Output the (X, Y) coordinate of the center of the cell containing the given text.  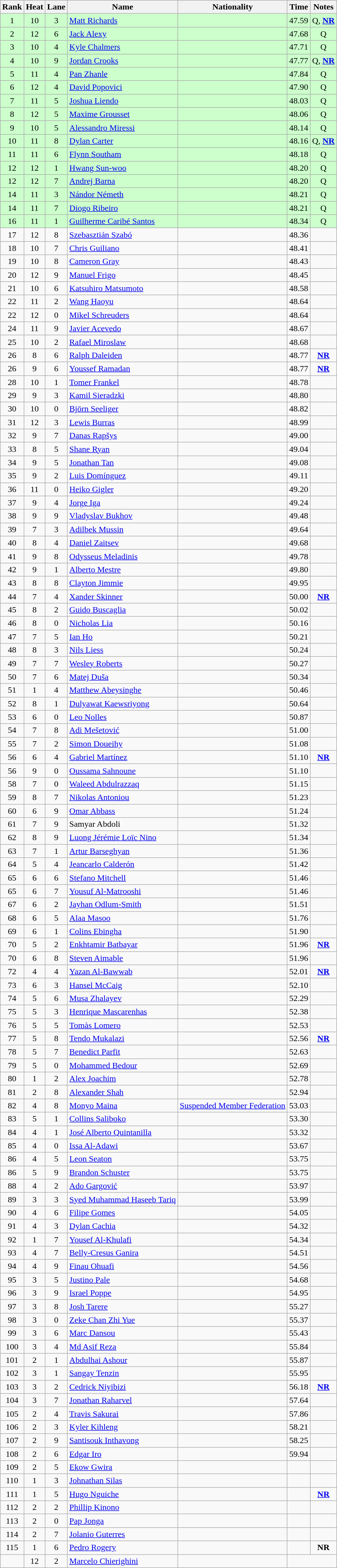
102 (12, 1373)
Phillip Kinono (123, 1507)
50.87 (299, 717)
24 (12, 328)
Kamil Sieradzki (123, 396)
74 (12, 998)
100 (12, 1347)
96 (12, 1293)
48.06 (299, 114)
Katsuhiro Matsumoto (123, 288)
48.16 (299, 141)
47 (12, 637)
Steven Aimable (123, 958)
49.04 (299, 449)
84 (12, 1132)
Leo Nolles (123, 717)
Marc Dansou (123, 1333)
81 (12, 1092)
80 (12, 1079)
53.03 (299, 1106)
Stefano Mitchell (123, 878)
52.56 (299, 1039)
Santisouk Inthavong (123, 1440)
Md Asif Reza (123, 1347)
Kyle Chalmers (123, 47)
Marcelo Chierighini (123, 1561)
Youssef Ramadan (123, 369)
Syed Muhammad Haseeb Tariq (123, 1199)
Dulyawat Kaewsriyong (123, 704)
55.95 (299, 1373)
52.63 (299, 1052)
Yousef Al-Khulafi (123, 1239)
Heiko Gigler (123, 489)
72 (12, 971)
92 (12, 1239)
Clayton Jimmie (123, 583)
Abdulhai Ashour (123, 1360)
78 (12, 1052)
Nándor Németh (123, 195)
53.97 (299, 1186)
Björn Seeliger (123, 409)
Szebasztián Szabó (123, 235)
105 (12, 1413)
Edgar Iro (123, 1454)
48.36 (299, 235)
112 (12, 1507)
53 (12, 717)
Notes (323, 7)
49.78 (299, 556)
90 (12, 1213)
31 (12, 422)
52.53 (299, 1025)
Lane (56, 7)
Xander Skinner (123, 597)
Dylan Cachia (123, 1226)
Tomàs Lomero (123, 1025)
53.99 (299, 1199)
Filipe Gomes (123, 1213)
Samyar Abdoli (123, 824)
48.03 (299, 101)
49 (12, 663)
Collins Saliboko (123, 1119)
36 (12, 489)
48.45 (299, 275)
54.95 (299, 1293)
Mohammed Bedour (123, 1065)
51.23 (299, 797)
50.27 (299, 663)
Waleed Abdulrazzaq (123, 784)
50.24 (299, 650)
69 (12, 931)
49.80 (299, 569)
46 (12, 623)
51.90 (299, 931)
77 (12, 1039)
David Popovici (123, 87)
47.90 (299, 87)
41 (12, 556)
50.02 (299, 610)
Jeancarlo Calderón (123, 864)
34 (12, 462)
94 (12, 1266)
Heat (35, 7)
Finau Ohuafi (123, 1266)
54.56 (299, 1266)
Pan Zhanle (123, 74)
Jonathan Tan (123, 462)
54.32 (299, 1226)
47.71 (299, 47)
20 (12, 275)
99 (12, 1333)
Alex Joachim (123, 1079)
Diogo Ribeiro (123, 208)
40 (12, 543)
47.68 (299, 34)
Rank (12, 7)
Justino Pale (123, 1280)
Enkhtamir Batbayar (123, 945)
48.78 (299, 382)
88 (12, 1186)
Wang Haoyu (123, 302)
51.24 (299, 811)
61 (12, 824)
93 (12, 1253)
Ralph Daleiden (123, 355)
19 (12, 262)
48.14 (299, 127)
Nicholas Lia (123, 623)
49.08 (299, 462)
85 (12, 1146)
Nationality (232, 7)
Jordan Crooks (123, 61)
108 (12, 1454)
54.05 (299, 1213)
54 (12, 730)
83 (12, 1119)
42 (12, 569)
Luis Domínguez (123, 476)
Alberto Mestre (123, 569)
48.68 (299, 342)
64 (12, 864)
51.08 (299, 744)
Suspended Member Federation (232, 1106)
48.41 (299, 248)
Yazan Al-Bawwab (123, 971)
79 (12, 1065)
Oussama Sahnoune (123, 770)
110 (12, 1481)
Omar Abbass (123, 811)
Jolanio Guterres (123, 1534)
Benedict Parfit (123, 1052)
49.24 (299, 503)
73 (12, 985)
52.78 (299, 1079)
53.30 (299, 1119)
Alaa Masoo (123, 918)
49.95 (299, 583)
53.67 (299, 1146)
33 (12, 449)
62 (12, 838)
28 (12, 382)
55.27 (299, 1306)
52.29 (299, 998)
Hugo Nguiche (123, 1494)
54.34 (299, 1239)
17 (12, 235)
49.64 (299, 529)
21 (12, 288)
56.18 (299, 1387)
51.00 (299, 730)
97 (12, 1306)
Sangay Tenzin (123, 1373)
Joshua Liendo (123, 101)
50.46 (299, 690)
25 (12, 342)
113 (12, 1521)
55.43 (299, 1333)
Javier Acevedo (123, 328)
55 (12, 744)
Jorge Iga (123, 503)
52.01 (299, 971)
Guilherme Caribé Santos (123, 221)
Josh Tarere (123, 1306)
54.51 (299, 1253)
60 (12, 811)
Chris Guiliano (123, 248)
58.21 (299, 1427)
Luong Jérémie Loïc Nino (123, 838)
Mikel Schreuders (123, 315)
50.64 (299, 704)
José Alberto Quintanilla (123, 1132)
Matt Richards (123, 20)
Vladyslav Bukhov (123, 516)
Colins Ebingha (123, 931)
Matthew Abeysinghe (123, 690)
29 (12, 396)
Andrej Barna (123, 181)
Pedro Rogery (123, 1548)
109 (12, 1467)
91 (12, 1226)
32 (12, 436)
16 (12, 221)
45 (12, 610)
55.84 (299, 1347)
Danas Rapšys (123, 436)
Adilbek Mussin (123, 529)
111 (12, 1494)
39 (12, 529)
115 (12, 1548)
57.86 (299, 1413)
Tomer Frankel (123, 382)
Cameron Gray (123, 262)
51.42 (299, 864)
48.67 (299, 328)
114 (12, 1534)
95 (12, 1280)
51.15 (299, 784)
47.84 (299, 74)
Jayhan Odlum-Smith (123, 905)
59.94 (299, 1454)
67 (12, 905)
Flynn Southam (123, 154)
82 (12, 1106)
52.38 (299, 1012)
50.00 (299, 597)
Cedrick Niyibizi (123, 1387)
101 (12, 1360)
Pap Jonga (123, 1521)
Travis Sakurai (123, 1413)
48 (12, 650)
58.25 (299, 1440)
Wesley Roberts (123, 663)
53.32 (299, 1132)
55.37 (299, 1320)
48.34 (299, 221)
Kyler Kihleng (123, 1427)
44 (12, 597)
51.36 (299, 851)
107 (12, 1440)
Leon Seaton (123, 1159)
Rafael Miroslaw (123, 342)
51.51 (299, 905)
48.80 (299, 396)
58 (12, 784)
49.48 (299, 516)
Odysseus Meladinis (123, 556)
55.87 (299, 1360)
Dylan Carter (123, 141)
50.34 (299, 677)
Artur Barseghyan (123, 851)
47.77 (299, 61)
Israel Poppe (123, 1293)
Belly-Cresus Ganira (123, 1253)
48.99 (299, 422)
57.64 (299, 1400)
89 (12, 1199)
48.82 (299, 409)
50.16 (299, 623)
Gabriel Martínez (123, 757)
37 (12, 503)
52.94 (299, 1092)
Henrique Mascarenhas (123, 1012)
Alexander Shah (123, 1092)
35 (12, 476)
103 (12, 1387)
Matej Duša (123, 677)
Nils Liess (123, 650)
68 (12, 918)
Ado Gargović (123, 1186)
Ian Ho (123, 637)
Hwang Sun-woo (123, 168)
Alessandro Miressi (123, 127)
51 (12, 690)
Jack Alexy (123, 34)
Ekow Gwira (123, 1467)
Guido Buscaglia (123, 610)
Daniel Zaitsev (123, 543)
75 (12, 1012)
Lewis Burras (123, 422)
30 (12, 409)
Nikolas Antoniou (123, 797)
Maxime Grousset (123, 114)
Yousuf Al-Matrooshi (123, 891)
38 (12, 516)
48.58 (299, 288)
47.59 (299, 20)
104 (12, 1400)
52 (12, 704)
Monyo Maina (123, 1106)
Johnathan Silas (123, 1481)
49.00 (299, 436)
Adi Mešetović (123, 730)
Brandon Schuster (123, 1172)
49.20 (299, 489)
51.76 (299, 918)
Zeke Chan Zhi Yue (123, 1320)
Musa Zhalayev (123, 998)
48.43 (299, 262)
63 (12, 851)
Time (299, 7)
98 (12, 1320)
48.18 (299, 154)
43 (12, 583)
Simon Doueihy (123, 744)
51.34 (299, 838)
Issa Al-Adawi (123, 1146)
Jonathan Raharvel (123, 1400)
51.32 (299, 824)
76 (12, 1025)
Name (123, 7)
54.68 (299, 1280)
49.11 (299, 476)
49.68 (299, 543)
Manuel Frigo (123, 275)
18 (12, 248)
52.69 (299, 1065)
50 (12, 677)
Tendo Mukalazi (123, 1039)
52.10 (299, 985)
50.21 (299, 637)
106 (12, 1427)
Hansel McCaig (123, 985)
Shane Ryan (123, 449)
59 (12, 797)
